Extract the (x, y) coordinate from the center of the cell holding the provided text.  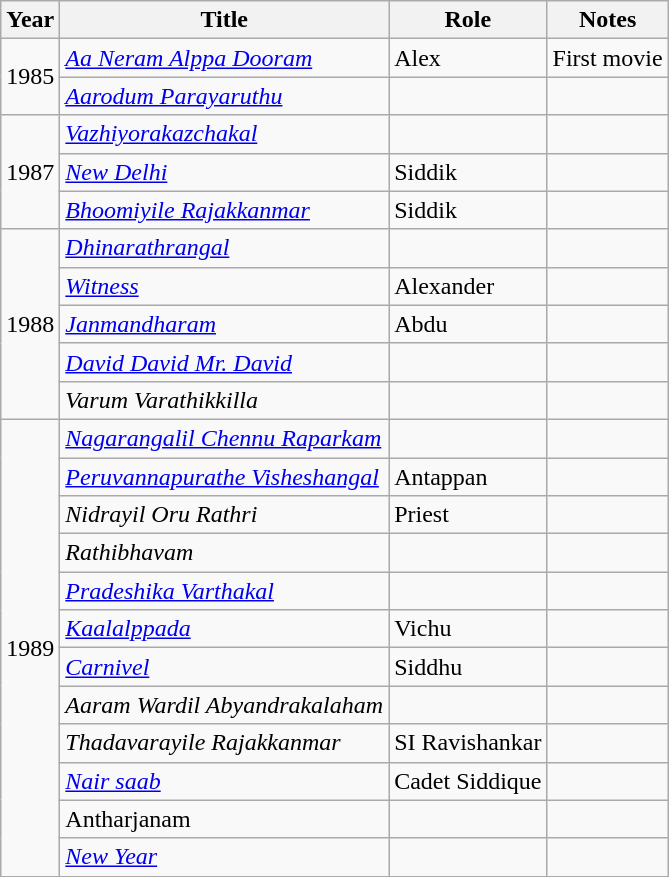
Notes (608, 20)
Aa Neram Alppa Dooram (224, 58)
SI Ravishankar (468, 743)
Title (224, 20)
Peruvannapurathe Visheshangal (224, 477)
Dhinarathrangal (224, 248)
Witness (224, 286)
Bhoomiyile Rajakkanmar (224, 210)
Antappan (468, 477)
1988 (30, 324)
Pradeshika Varthakal (224, 591)
Antharjanam (224, 819)
New Year (224, 857)
Role (468, 20)
Nair saab (224, 781)
Carnivel (224, 667)
Aarodum Parayaruthu (224, 96)
Vichu (468, 629)
Priest (468, 515)
New Delhi (224, 172)
Vazhiyorakazchakal (224, 134)
Janmandharam (224, 324)
Siddhu (468, 667)
Alexander (468, 286)
1987 (30, 172)
Nidrayil Oru Rathri (224, 515)
Rathibhavam (224, 553)
Nagarangalil Chennu Raparkam (224, 438)
David David Mr. David (224, 362)
Year (30, 20)
Varum Varathikkilla (224, 400)
Abdu (468, 324)
Aaram Wardil Abyandrakalaham (224, 705)
Thadavarayile Rajakkanmar (224, 743)
Kaalalppada (224, 629)
1985 (30, 77)
Alex (468, 58)
1989 (30, 648)
Cadet Siddique (468, 781)
First movie (608, 58)
